Return [x, y] of the center of cell containing provided text 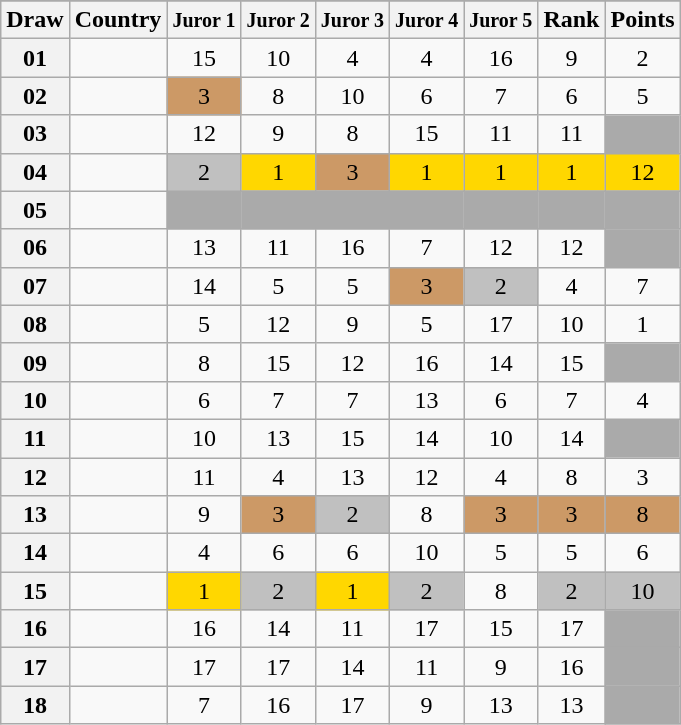
Juror 1 [204, 20]
Juror 2 [278, 20]
Juror 3 [352, 20]
Juror 4 [426, 20]
05 [35, 210]
Draw [35, 20]
Juror 5 [501, 20]
07 [35, 286]
Country [118, 20]
Rank [572, 20]
03 [35, 134]
01 [35, 58]
04 [35, 172]
09 [35, 362]
02 [35, 96]
Points [642, 20]
18 [35, 705]
06 [35, 248]
08 [35, 324]
